Scan for the cell matching the given text and deliver its [x, y] coordinate at center. 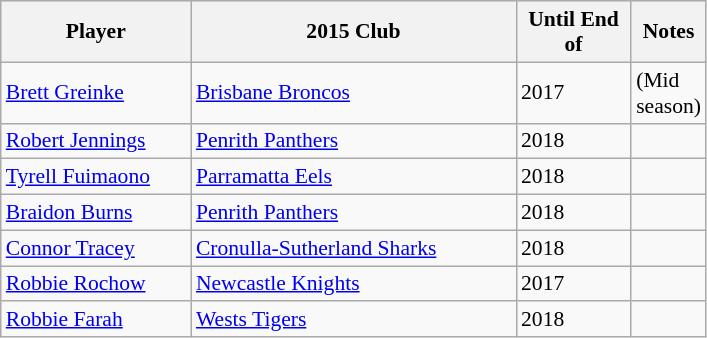
Brett Greinke [96, 92]
Robert Jennings [96, 141]
Cronulla-Sutherland Sharks [354, 248]
2015 Club [354, 32]
Wests Tigers [354, 320]
Braidon Burns [96, 213]
(Mid season) [668, 92]
Notes [668, 32]
Until End of [574, 32]
Tyrell Fuimaono [96, 177]
Parramatta Eels [354, 177]
Player [96, 32]
Robbie Rochow [96, 284]
Brisbane Broncos [354, 92]
Robbie Farah [96, 320]
Newcastle Knights [354, 284]
Connor Tracey [96, 248]
